Return [X, Y] of the center of cell containing provided text 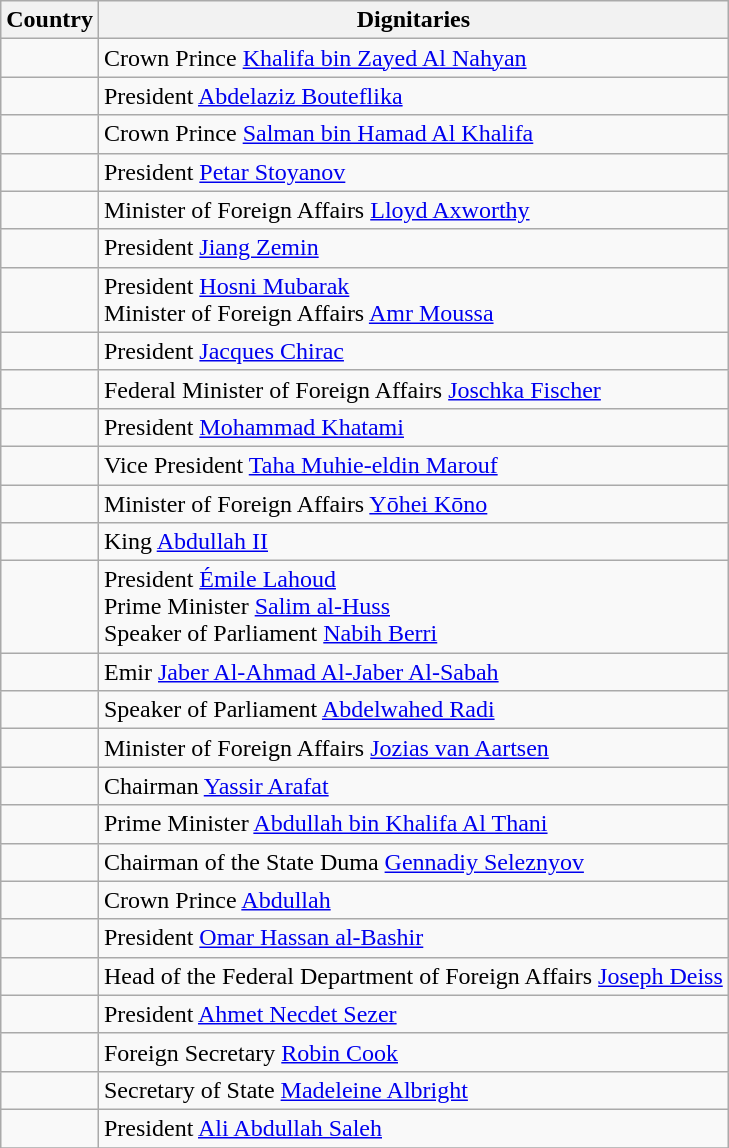
President Petar Stoyanov [413, 172]
President Abdelaziz Bouteflika [413, 96]
Secretary of State Madeleine Albright [413, 1090]
Foreign Secretary Robin Cook [413, 1052]
Federal Minister of Foreign Affairs Joschka Fischer [413, 389]
Emir Jaber Al-Ahmad Al-Jaber Al-Sabah [413, 672]
Minister of Foreign Affairs Lloyd Axworthy [413, 210]
President Mohammad Khatami [413, 427]
Country [50, 20]
Dignitaries [413, 20]
Speaker of Parliament Abdelwahed Radi [413, 710]
President Ahmet Necdet Sezer [413, 1014]
Chairman Yassir Arafat [413, 786]
Chairman of the State Duma Gennadiy Seleznyov [413, 862]
Crown Prince Abdullah [413, 900]
King Abdullah II [413, 542]
President Hosni MubarakMinister of Foreign Affairs Amr Moussa [413, 300]
Minister of Foreign Affairs Jozias van Aartsen [413, 748]
Prime Minister Abdullah bin Khalifa Al Thani [413, 824]
President Jiang Zemin [413, 248]
President Jacques Chirac [413, 351]
Crown Prince Salman bin Hamad Al Khalifa [413, 134]
Minister of Foreign Affairs Yōhei Kōno [413, 503]
President Omar Hassan al-Bashir [413, 938]
President Ali Abdullah Saleh [413, 1128]
Head of the Federal Department of Foreign Affairs Joseph Deiss [413, 976]
President Émile LahoudPrime Minister Salim al-HussSpeaker of Parliament Nabih Berri [413, 607]
Crown Prince Khalifa bin Zayed Al Nahyan [413, 58]
Vice President Taha Muhie-eldin Marouf [413, 465]
